For the text-containing cell, return its midpoint in (x, y) coordinate format. 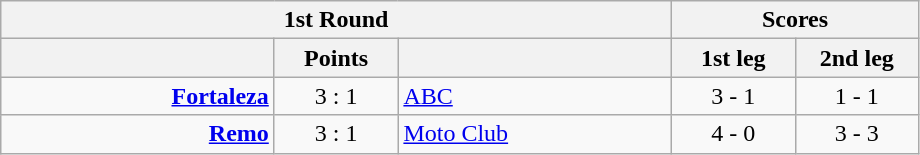
1 - 1 (857, 96)
1st Round (336, 20)
1st leg (733, 58)
Points (336, 58)
ABC (535, 96)
Fortaleza (138, 96)
4 - 0 (733, 134)
3 - 1 (733, 96)
Remo (138, 134)
Scores (794, 20)
Moto Club (535, 134)
3 - 3 (857, 134)
2nd leg (857, 58)
